Output the [X, Y] coordinate of the center of the cell containing the given text.  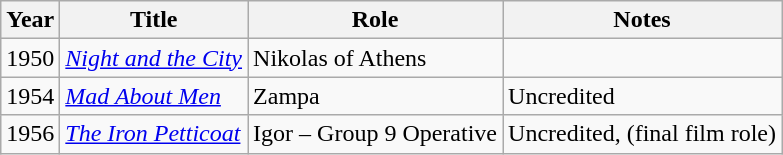
1950 [30, 58]
Igor – Group 9 Operative [376, 134]
The Iron Petticoat [154, 134]
Uncredited, (final film role) [642, 134]
1954 [30, 96]
1956 [30, 134]
Year [30, 20]
Mad About Men [154, 96]
Role [376, 20]
Nikolas of Athens [376, 58]
Title [154, 20]
Night and the City [154, 58]
Zampa [376, 96]
Uncredited [642, 96]
Notes [642, 20]
